Output the (x, y) coordinate of the center of the cell containing the given text.  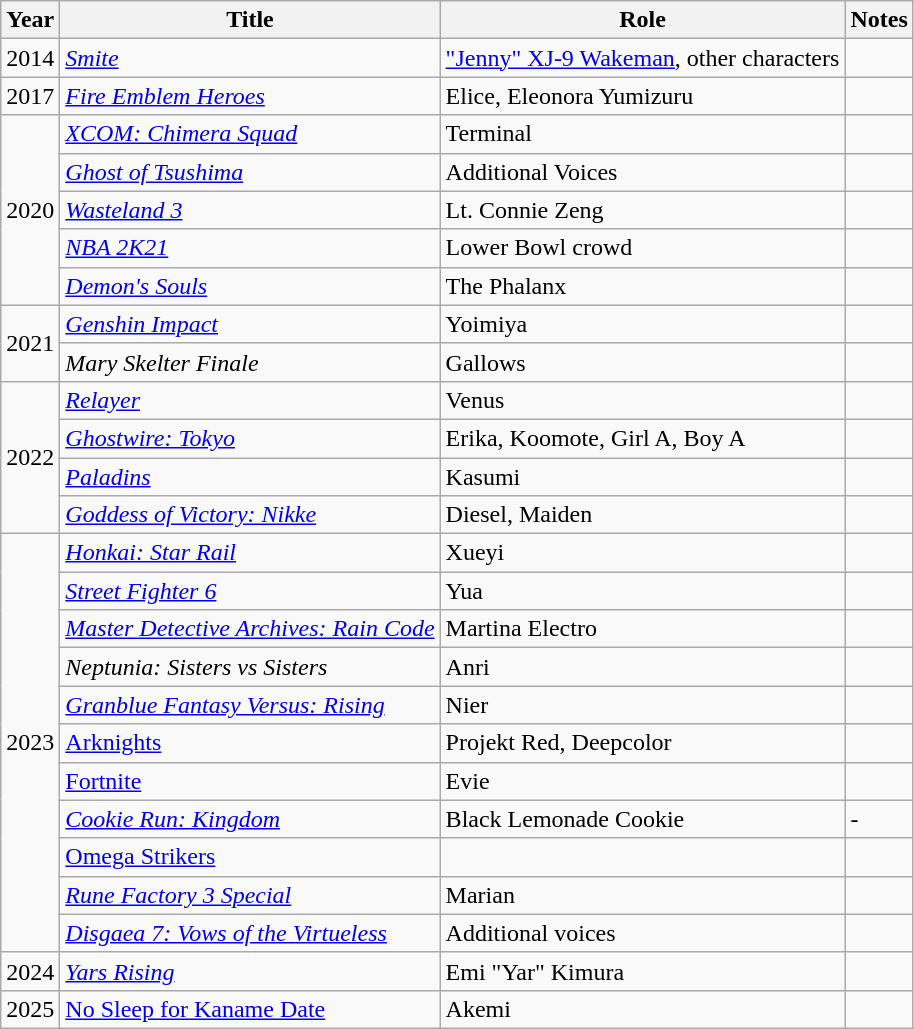
Lower Bowl crowd (642, 248)
Terminal (642, 134)
Demon's Souls (250, 286)
Ghostwire: Tokyo (250, 438)
Title (250, 20)
XCOM: Chimera Squad (250, 134)
Relayer (250, 400)
Fortnite (250, 781)
Additional voices (642, 933)
2017 (30, 96)
Akemi (642, 1009)
Yars Rising (250, 971)
Master Detective Archives: Rain Code (250, 629)
Nier (642, 705)
Martina Electro (642, 629)
Elice, Eleonora Yumizuru (642, 96)
Notes (879, 20)
Neptunia: Sisters vs Sisters (250, 667)
Emi "Yar" Kimura (642, 971)
Black Lemonade Cookie (642, 819)
Gallows (642, 362)
Honkai: Star Rail (250, 553)
NBA 2K21 (250, 248)
Additional Voices (642, 172)
Granblue Fantasy Versus: Rising (250, 705)
- (879, 819)
Omega Strikers (250, 857)
Venus (642, 400)
Genshin Impact (250, 324)
2023 (30, 744)
2022 (30, 457)
Yua (642, 591)
Role (642, 20)
Disgaea 7: Vows of the Virtueless (250, 933)
Kasumi (642, 477)
2025 (30, 1009)
Diesel, Maiden (642, 515)
Yoimiya (642, 324)
Goddess of Victory: Nikke (250, 515)
Xueyi (642, 553)
Mary Skelter Finale (250, 362)
2014 (30, 58)
Smite (250, 58)
Anri (642, 667)
Rune Factory 3 Special (250, 895)
2020 (30, 210)
"Jenny" XJ-9 Wakeman, other characters (642, 58)
Erika, Koomote, Girl A, Boy A (642, 438)
Ghost of Tsushima (250, 172)
Projekt Red, Deepcolor (642, 743)
Lt. Connie Zeng (642, 210)
Year (30, 20)
2021 (30, 343)
No Sleep for Kaname Date (250, 1009)
The Phalanx (642, 286)
Arknights (250, 743)
2024 (30, 971)
Fire Emblem Heroes (250, 96)
Evie (642, 781)
Marian (642, 895)
Paladins (250, 477)
Street Fighter 6 (250, 591)
Wasteland 3 (250, 210)
Cookie Run: Kingdom (250, 819)
